Locate the cell with the specified text and output its (x, y) center coordinate. 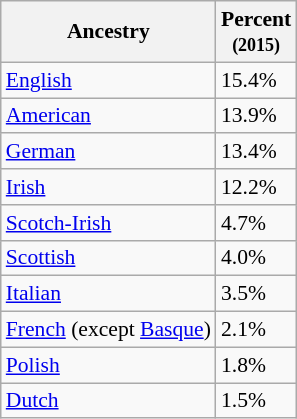
1.5% (256, 401)
13.4% (256, 152)
1.8% (256, 365)
4.7% (256, 223)
3.5% (256, 294)
American (108, 116)
French (except Basque) (108, 330)
15.4% (256, 80)
12.2% (256, 187)
4.0% (256, 258)
Dutch (108, 401)
2.1% (256, 330)
German (108, 152)
Italian (108, 294)
Percent(2015) (256, 32)
13.9% (256, 116)
Polish (108, 365)
English (108, 80)
Scotch-Irish (108, 223)
Ancestry (108, 32)
Scottish (108, 258)
Irish (108, 187)
